Pinpoint the cell where the given text exists, returning its [x, y] midpoint coordinate. 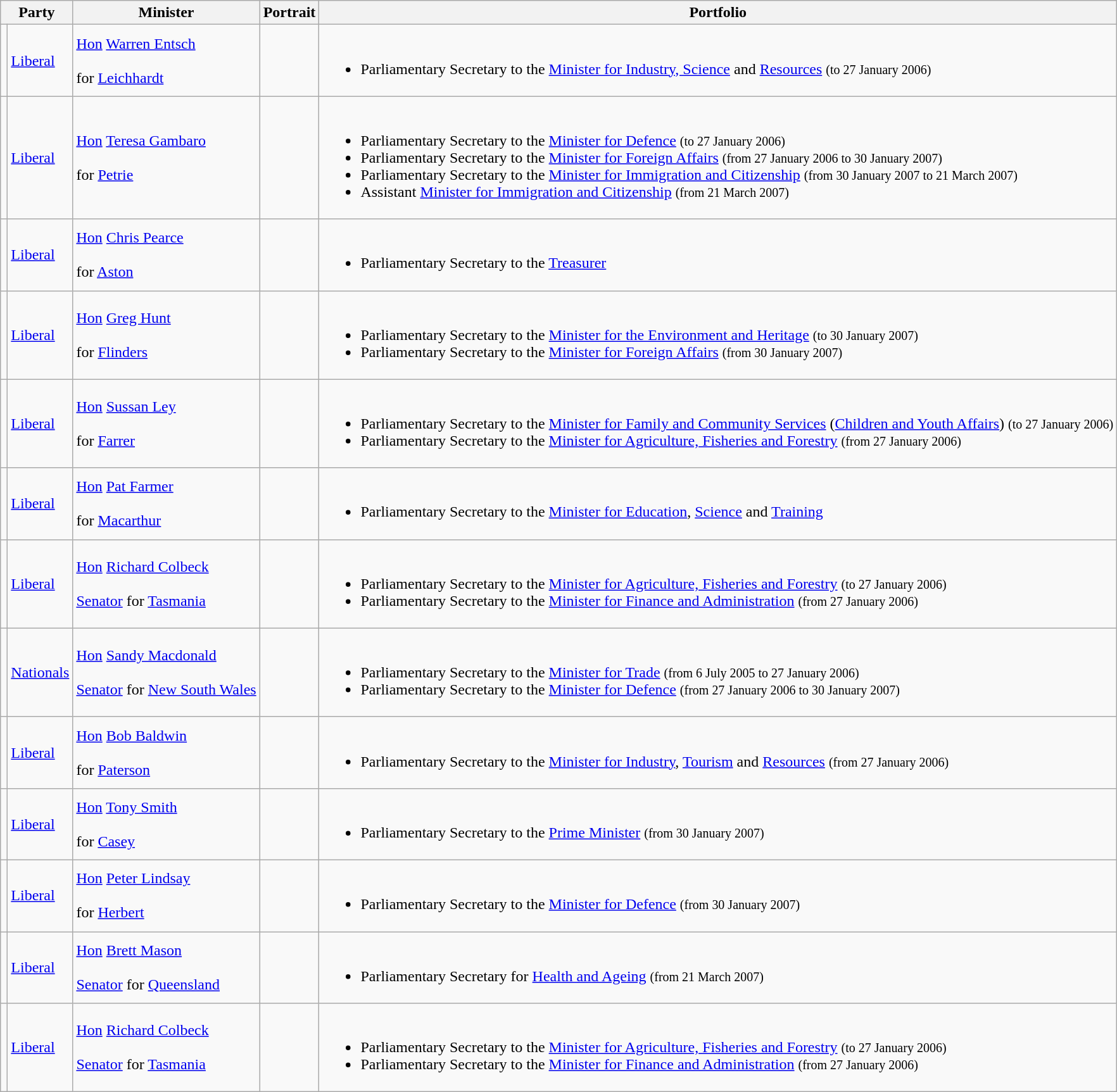
Nationals [41, 672]
Portrait [289, 13]
Parliamentary Secretary for Health and Ageing (from 21 March 2007) [718, 967]
Hon Chris Pearce for Aston [166, 254]
Hon Warren Entsch for Leichhardt [166, 61]
Parliamentary Secretary to the Minister for Defence (from 30 January 2007) [718, 895]
Hon Greg Hunt for Flinders [166, 335]
Portfolio [718, 13]
Parliamentary Secretary to the Minister for Education, Science and Training [718, 504]
Parliamentary Secretary to the Minister for Industry, Science and Resources (to 27 January 2006) [718, 61]
Hon Brett Mason Senator for Queensland [166, 967]
Hon Bob Baldwin for Paterson [166, 752]
Parliamentary Secretary to the Treasurer [718, 254]
Hon Peter Lindsay for Herbert [166, 895]
Minister [166, 13]
Hon Sussan Ley for Farrer [166, 424]
Hon Tony Smith for Casey [166, 824]
Hon Sandy Macdonald Senator for New South Wales [166, 672]
Hon Teresa Gambaro for Petrie [166, 158]
Hon Pat Farmer for Macarthur [166, 504]
Party [37, 13]
Parliamentary Secretary to the Minister for Industry, Tourism and Resources (from 27 January 2006) [718, 752]
Parliamentary Secretary to the Prime Minister (from 30 January 2007) [718, 824]
